Pinpoint the cell where the given text exists, returning its (x, y) midpoint coordinate. 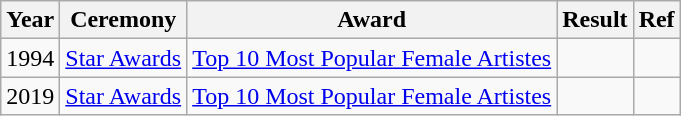
Award (372, 20)
2019 (30, 96)
Ceremony (124, 20)
Result (595, 20)
Year (30, 20)
1994 (30, 58)
Ref (656, 20)
